Identify which cell holds the provided text, then report its (X, Y) central coordinate. 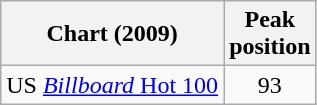
Chart (2009) (112, 34)
US Billboard Hot 100 (112, 85)
93 (270, 85)
Peakposition (270, 34)
